Detect which cell encompasses the target text, then output its (X, Y) center coordinate. 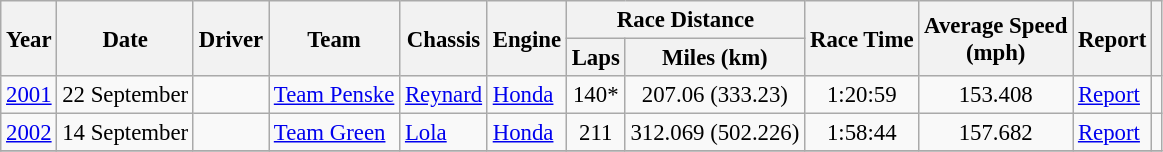
Chassis (444, 38)
Team Penske (334, 95)
Driver (230, 38)
Race Distance (685, 20)
Miles (km) (715, 58)
157.682 (996, 133)
Race Time (862, 38)
Reynard (444, 95)
Average Speed(mph) (996, 38)
Year (29, 38)
140* (596, 95)
1:20:59 (862, 95)
211 (596, 133)
Engine (526, 38)
Team (334, 38)
Laps (596, 58)
22 September (125, 95)
2001 (29, 95)
14 September (125, 133)
153.408 (996, 95)
1:58:44 (862, 133)
2002 (29, 133)
312.069 (502.226) (715, 133)
Team Green (334, 133)
Lola (444, 133)
207.06 (333.23) (715, 95)
Date (125, 38)
